Pinpoint the cell where the given text exists, returning its [X, Y] midpoint coordinate. 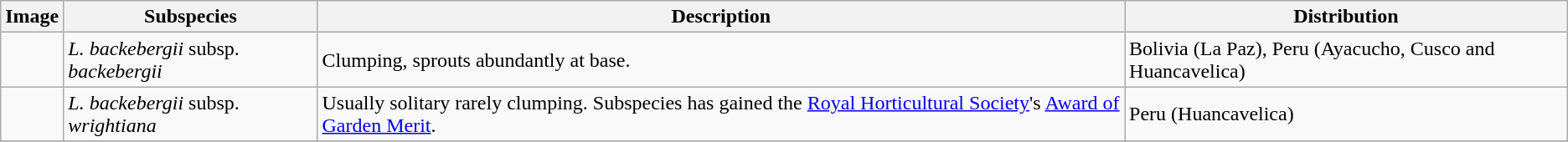
Image [32, 17]
Bolivia (La Paz), Peru (Ayacucho, Cusco and Huancavelica) [1347, 60]
Usually solitary rarely clumping. Subspecies has gained the Royal Horticultural Society's Award of Garden Merit. [721, 114]
Clumping, sprouts abundantly at base. [721, 60]
Peru (Huancavelica) [1347, 114]
Description [721, 17]
Subspecies [191, 17]
L. backebergii subsp. backebergii [191, 60]
Distribution [1347, 17]
L. backebergii subsp. wrightiana [191, 114]
